Output the [x, y] coordinate of the center of the cell containing the given text.  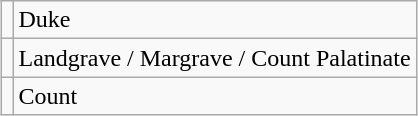
Duke [214, 20]
Count [214, 96]
Landgrave / Margrave / Count Palatinate [214, 58]
